Extract the (x, y) coordinate from the center of the cell holding the provided text.  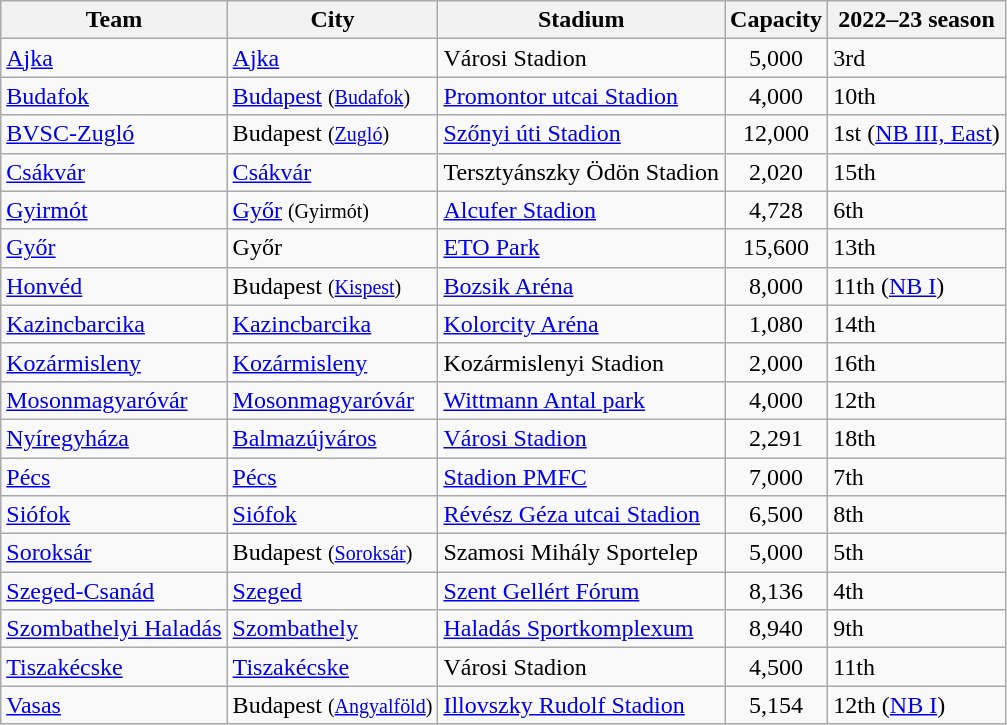
Stadium (582, 20)
Vasas (114, 705)
Budapest (Soroksár) (332, 553)
13th (917, 248)
6,500 (776, 515)
Illovszky Rudolf Stadion (582, 705)
Kolorcity Aréna (582, 324)
Szombathelyi Haladás (114, 629)
5,154 (776, 705)
Szamosi Mihály Sportelep (582, 553)
4th (917, 591)
2,000 (776, 362)
Promontor utcai Stadion (582, 96)
ETO Park (582, 248)
Győr (Gyirmót) (332, 210)
Gyirmót (114, 210)
16th (917, 362)
2022–23 season (917, 20)
Szent Gellért Fórum (582, 591)
7th (917, 477)
18th (917, 438)
12th (917, 400)
4,500 (776, 667)
Budapest (Angyalföld) (332, 705)
Révész Géza utcai Stadion (582, 515)
11th (NB I) (917, 286)
2,020 (776, 172)
15th (917, 172)
7,000 (776, 477)
Nyíregyháza (114, 438)
Haladás Sportkomplexum (582, 629)
Budapest (Budafok) (332, 96)
8,000 (776, 286)
Szombathely (332, 629)
8,136 (776, 591)
6th (917, 210)
2,291 (776, 438)
3rd (917, 58)
Szeged-Csanád (114, 591)
Capacity (776, 20)
14th (917, 324)
10th (917, 96)
Soroksár (114, 553)
Wittmann Antal park (582, 400)
12th (NB I) (917, 705)
8th (917, 515)
9th (917, 629)
Bozsik Aréna (582, 286)
Balmazújváros (332, 438)
Szőnyi úti Stadion (582, 134)
5th (917, 553)
Szeged (332, 591)
Honvéd (114, 286)
Team (114, 20)
Budapest (Kispest) (332, 286)
Stadion PMFC (582, 477)
Budafok (114, 96)
12,000 (776, 134)
City (332, 20)
Alcufer Stadion (582, 210)
15,600 (776, 248)
1st (NB III, East) (917, 134)
8,940 (776, 629)
4,728 (776, 210)
BVSC-Zugló (114, 134)
Kozármislenyi Stadion (582, 362)
11th (917, 667)
Budapest (Zugló) (332, 134)
Tersztyánszky Ödön Stadion (582, 172)
1,080 (776, 324)
